Extract the [X, Y] coordinate from the center of the cell holding the provided text.  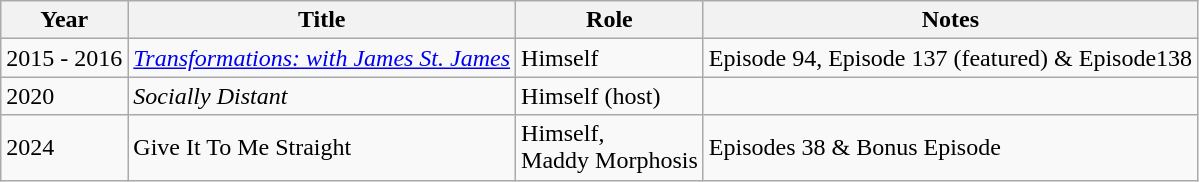
Role [610, 20]
2024 [64, 148]
Title [322, 20]
Year [64, 20]
Himself,Maddy Morphosis [610, 148]
Himself (host) [610, 96]
Himself [610, 58]
Socially Distant [322, 96]
2015 - 2016 [64, 58]
Give It To Me Straight [322, 148]
Transformations: with James St. James [322, 58]
Episode 94, Episode 137 (featured) & Episode138 [950, 58]
Episodes 38 & Bonus Episode [950, 148]
2020 [64, 96]
Notes [950, 20]
